Provide the [x, y] coordinate of the cell's center where the given text is located.  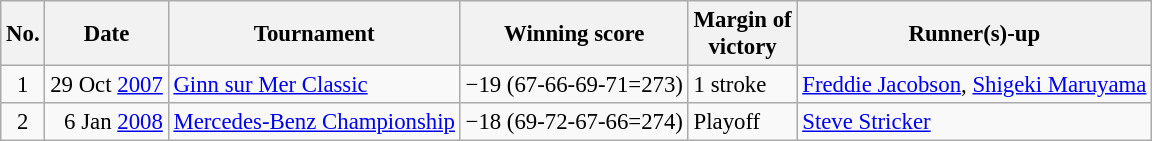
6 Jan 2008 [106, 122]
1 stroke [742, 85]
−18 (69-72-67-66=274) [574, 122]
Winning score [574, 34]
−19 (67-66-69-71=273) [574, 85]
Freddie Jacobson, Shigeki Maruyama [974, 85]
Margin ofvictory [742, 34]
2 [23, 122]
Tournament [314, 34]
Playoff [742, 122]
Mercedes-Benz Championship [314, 122]
Runner(s)-up [974, 34]
Date [106, 34]
No. [23, 34]
Ginn sur Mer Classic [314, 85]
Steve Stricker [974, 122]
29 Oct 2007 [106, 85]
1 [23, 85]
